From the cell containing the given text, extract its center point as [X, Y] coordinate. 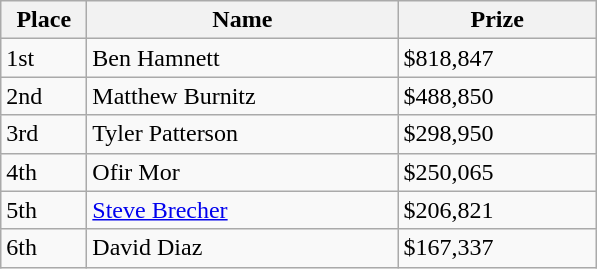
1st [44, 58]
$206,821 [498, 210]
4th [44, 172]
Matthew Burnitz [242, 96]
6th [44, 248]
Name [242, 20]
Steve Brecher [242, 210]
$818,847 [498, 58]
Ben Hamnett [242, 58]
5th [44, 210]
David Diaz [242, 248]
$250,065 [498, 172]
Tyler Patterson [242, 134]
$488,850 [498, 96]
$167,337 [498, 248]
Ofir Mor [242, 172]
Prize [498, 20]
3rd [44, 134]
2nd [44, 96]
Place [44, 20]
$298,950 [498, 134]
